Detect which cell encompasses the target text, then output its [X, Y] center coordinate. 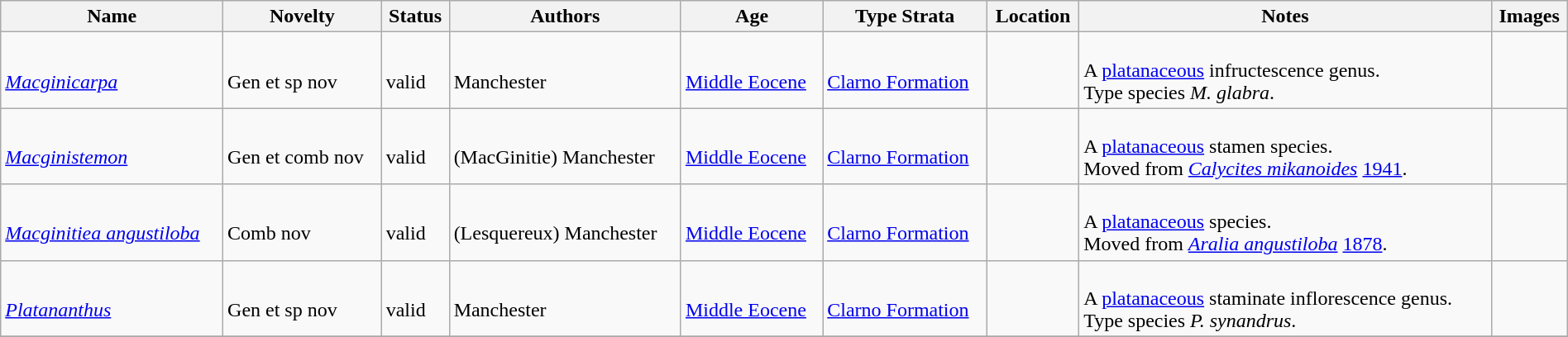
Notes [1285, 17]
Novelty [303, 17]
Authors [565, 17]
Macginistemon [112, 146]
Images [1529, 17]
A platanaceous species. Moved from Aralia angustiloba 1878. [1285, 222]
A platanaceous staminate inflorescence genus. Type species P. synandrus. [1285, 298]
Comb nov [303, 222]
Macginicarpa [112, 70]
Platananthus [112, 298]
Macginitiea angustiloba [112, 222]
Gen et comb nov [303, 146]
A platanaceous stamen species. Moved from Calycites mikanoides 1941. [1285, 146]
Status [415, 17]
Type Strata [905, 17]
(Lesquereux) Manchester [565, 222]
Name [112, 17]
(MacGinitie) Manchester [565, 146]
Location [1034, 17]
Age [751, 17]
A platanaceous infructescence genus. Type species M. glabra. [1285, 70]
